Identify which cell holds the provided text, then report its [x, y] central coordinate. 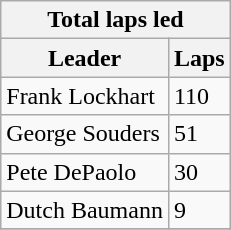
Laps [199, 58]
Leader [85, 58]
51 [199, 134]
30 [199, 172]
110 [199, 96]
Frank Lockhart [85, 96]
Pete DePaolo [85, 172]
Total laps led [116, 20]
George Souders [85, 134]
Dutch Baumann [85, 210]
9 [199, 210]
